From the cell containing the given text, extract its center point as (X, Y) coordinate. 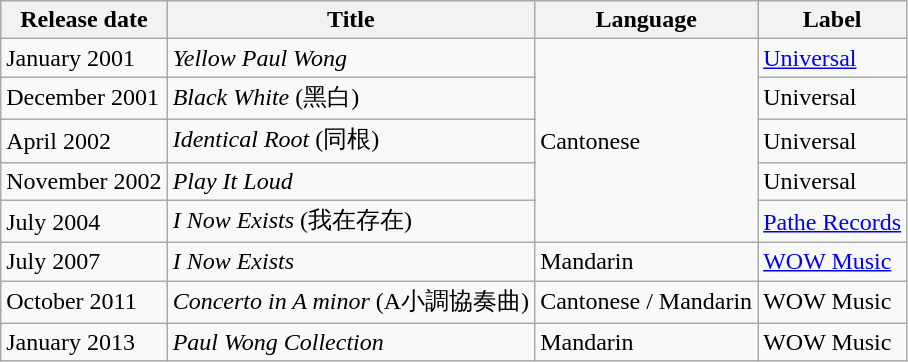
Play It Loud (351, 181)
Pathe Records (832, 222)
July 2007 (84, 262)
November 2002 (84, 181)
October 2011 (84, 302)
Title (351, 20)
Black White (黑白) (351, 98)
Cantonese / Mandarin (646, 302)
January 2001 (84, 58)
Concerto in A minor (A小調協奏曲) (351, 302)
Label (832, 20)
July 2004 (84, 222)
December 2001 (84, 98)
I Now Exists (我在存在) (351, 222)
Cantonese (646, 141)
Release date (84, 20)
I Now Exists (351, 262)
Paul Wong Collection (351, 342)
January 2013 (84, 342)
Yellow Paul Wong (351, 58)
April 2002 (84, 140)
Identical Root (同根) (351, 140)
Language (646, 20)
